Scan for the cell matching the given text and deliver its [x, y] coordinate at center. 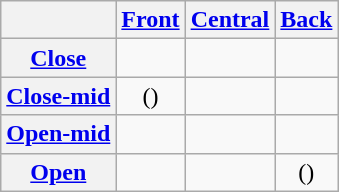
Back [306, 20]
Front [150, 20]
Open-mid [58, 134]
Close [58, 58]
Central [230, 20]
Open [58, 172]
Close-mid [58, 96]
